From the cell containing the given text, extract its center point as (x, y) coordinate. 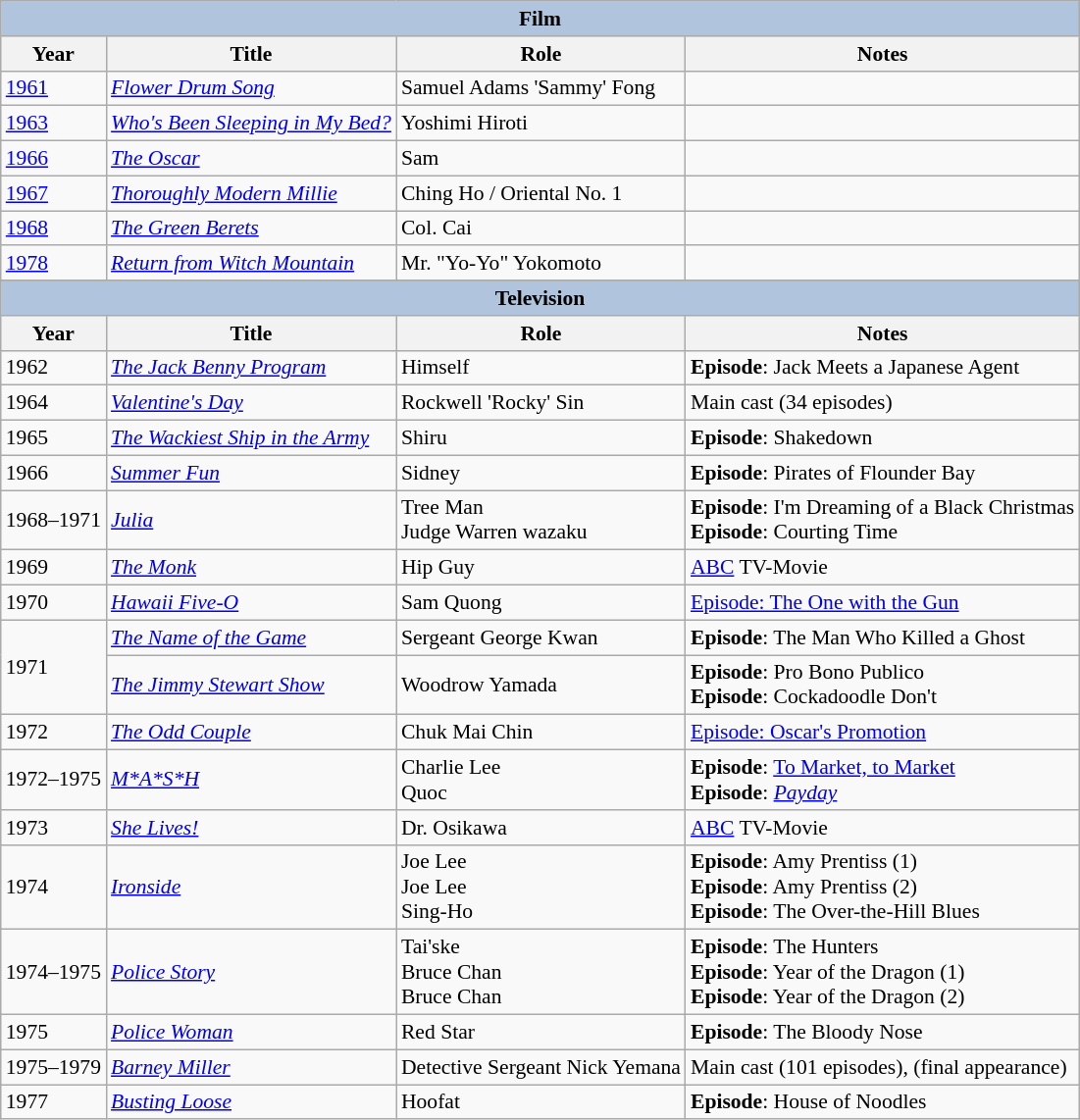
Rockwell 'Rocky' Sin (541, 403)
Ching Ho / Oriental No. 1 (541, 193)
Episode: Amy Prentiss (1) Episode: Amy Prentiss (2) Episode: The Over-the-Hill Blues (883, 887)
M*A*S*H (251, 781)
Episode: Pro Bono Publico Episode: Cockadoodle Don't (883, 685)
Return from Witch Mountain (251, 264)
Mr. "Yo-Yo" Yokomoto (541, 264)
Himself (541, 368)
1967 (53, 193)
Who's Been Sleeping in My Bed? (251, 124)
Episode: House of Noodles (883, 1102)
Col. Cai (541, 229)
1978 (53, 264)
Samuel Adams 'Sammy' Fong (541, 88)
Television (540, 298)
1975–1979 (53, 1067)
Tree Man Judge Warren wazaku (541, 520)
Episode: The Hunters Episode: Year of the Dragon (1) Episode: Year of the Dragon (2) (883, 973)
Sam (541, 159)
Main cast (101 episodes), (final appearance) (883, 1067)
Film (540, 19)
Hip Guy (541, 568)
The Wackiest Ship in the Army (251, 438)
Summer Fun (251, 473)
The Jimmy Stewart Show (251, 685)
Hawaii Five-O (251, 603)
1968–1971 (53, 520)
Julia (251, 520)
1971 (53, 667)
The Monk (251, 568)
The Odd Couple (251, 733)
Sergeant George Kwan (541, 637)
1961 (53, 88)
Episode: To Market, to Market Episode: Payday (883, 781)
Valentine's Day (251, 403)
Episode: Oscar's Promotion (883, 733)
1965 (53, 438)
The Oscar (251, 159)
Dr. Osikawa (541, 828)
1970 (53, 603)
1974–1975 (53, 973)
Episode: I'm Dreaming of a Black Christmas Episode: Courting Time (883, 520)
Episode: Shakedown (883, 438)
Flower Drum Song (251, 88)
Police Story (251, 973)
Episode: Jack Meets a Japanese Agent (883, 368)
Shiru (541, 438)
Tai'ske Bruce Chan Bruce Chan (541, 973)
Charlie Lee Quoc (541, 781)
1973 (53, 828)
1963 (53, 124)
Episode: The Bloody Nose (883, 1033)
Woodrow Yamada (541, 685)
1964 (53, 403)
Barney Miller (251, 1067)
Red Star (541, 1033)
She Lives! (251, 828)
1972 (53, 733)
Chuk Mai Chin (541, 733)
Hoofat (541, 1102)
1974 (53, 887)
Busting Loose (251, 1102)
1962 (53, 368)
Detective Sergeant Nick Yemana (541, 1067)
The Green Berets (251, 229)
Main cast (34 episodes) (883, 403)
Episode: The One with the Gun (883, 603)
Thoroughly Modern Millie (251, 193)
Episode: The Man Who Killed a Ghost (883, 637)
Sidney (541, 473)
The Name of the Game (251, 637)
The Jack Benny Program (251, 368)
Police Woman (251, 1033)
Ironside (251, 887)
Joe Lee Joe Lee Sing-Ho (541, 887)
Sam Quong (541, 603)
Yoshimi Hiroti (541, 124)
1975 (53, 1033)
1977 (53, 1102)
1968 (53, 229)
1969 (53, 568)
1972–1975 (53, 781)
Episode: Pirates of Flounder Bay (883, 473)
